From the cell containing the given text, extract its center point as (X, Y) coordinate. 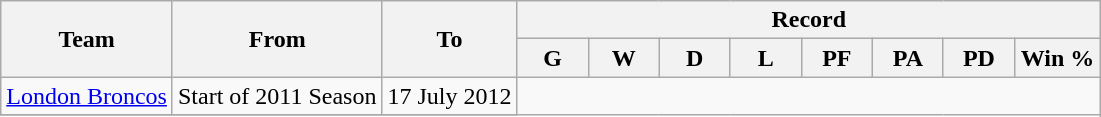
From (276, 39)
Win % (1057, 58)
G (552, 58)
To (450, 39)
PF (836, 58)
Start of 2011 Season (276, 96)
W (624, 58)
Record (809, 20)
PA (908, 58)
PD (978, 58)
Team (87, 39)
L (766, 58)
17 July 2012 (450, 96)
D (694, 58)
London Broncos (87, 96)
